From the cell containing the given text, extract its center point as (X, Y) coordinate. 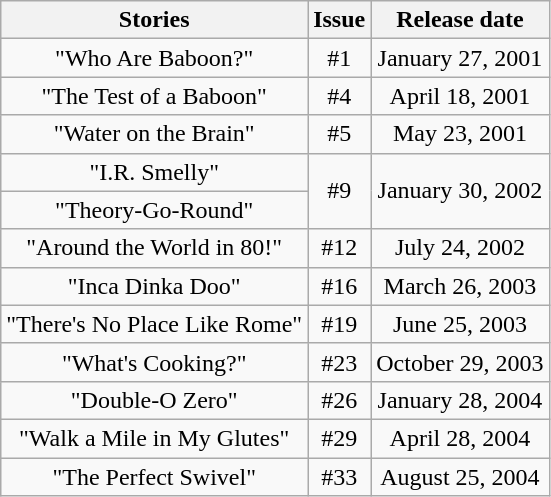
"Walk a Mile in My Glutes" (154, 438)
"What's Cooking?" (154, 362)
January 28, 2004 (460, 400)
May 23, 2001 (460, 134)
#5 (340, 134)
"Water on the Brain" (154, 134)
#12 (340, 248)
"Around the World in 80!" (154, 248)
"The Test of a Baboon" (154, 96)
April 18, 2001 (460, 96)
October 29, 2003 (460, 362)
#29 (340, 438)
#19 (340, 324)
August 25, 2004 (460, 477)
Stories (154, 20)
Issue (340, 20)
#33 (340, 477)
July 24, 2002 (460, 248)
Release date (460, 20)
#16 (340, 286)
"There's No Place Like Rome" (154, 324)
January 27, 2001 (460, 58)
"Inca Dinka Doo" (154, 286)
"Theory-Go-Round" (154, 210)
"Who Are Baboon?" (154, 58)
#26 (340, 400)
"I.R. Smelly" (154, 172)
#23 (340, 362)
April 28, 2004 (460, 438)
#1 (340, 58)
June 25, 2003 (460, 324)
March 26, 2003 (460, 286)
January 30, 2002 (460, 191)
"Double-O Zero" (154, 400)
#4 (340, 96)
#9 (340, 191)
"The Perfect Swivel" (154, 477)
